Locate the cell with the specified text and output its [x, y] center coordinate. 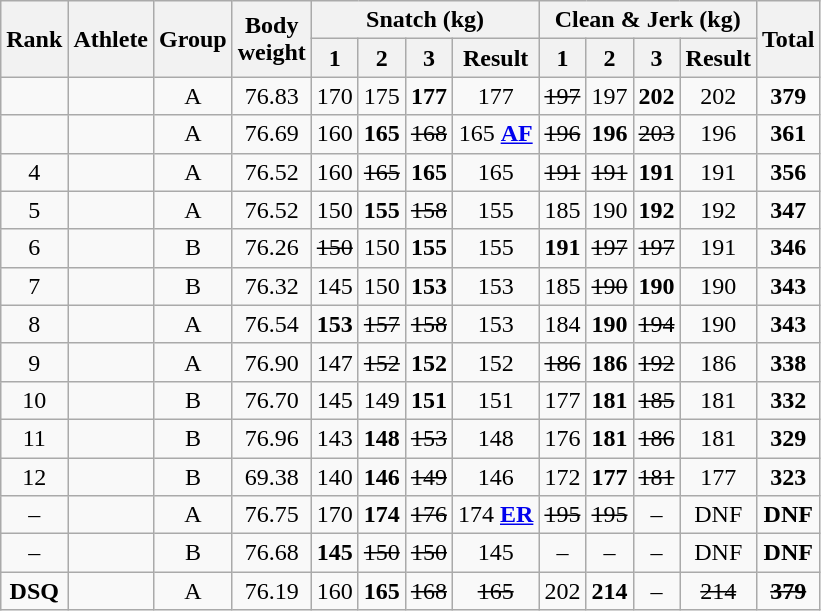
76.70 [272, 400]
143 [334, 438]
Group [194, 39]
332 [788, 400]
174 ER [495, 515]
Clean & Jerk (kg) [648, 20]
69.38 [272, 477]
76.75 [272, 515]
172 [562, 477]
347 [788, 210]
76.68 [272, 553]
76.83 [272, 96]
9 [34, 362]
140 [334, 477]
175 [382, 96]
10 [34, 400]
76.90 [272, 362]
157 [382, 324]
194 [656, 324]
Athlete [111, 39]
4 [34, 172]
165 AF [495, 134]
76.54 [272, 324]
5 [34, 210]
329 [788, 438]
76.69 [272, 134]
184 [562, 324]
11 [34, 438]
12 [34, 477]
76.32 [272, 286]
361 [788, 134]
Total [788, 39]
DSQ [34, 591]
8 [34, 324]
203 [656, 134]
76.19 [272, 591]
Bodyweight [272, 39]
6 [34, 248]
147 [334, 362]
Snatch (kg) [425, 20]
76.26 [272, 248]
174 [382, 515]
7 [34, 286]
356 [788, 172]
76.96 [272, 438]
Rank [34, 39]
338 [788, 362]
323 [788, 477]
346 [788, 248]
